Return [x, y] of the center of cell containing provided text 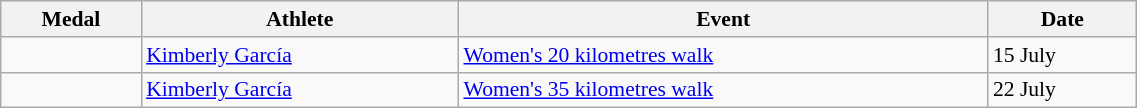
Event [722, 19]
Women's 35 kilometres walk [722, 90]
Medal [71, 19]
Women's 20 kilometres walk [722, 55]
22 July [1062, 90]
Date [1062, 19]
15 July [1062, 55]
Athlete [300, 19]
